From the cell containing the given text, extract its center point as [x, y] coordinate. 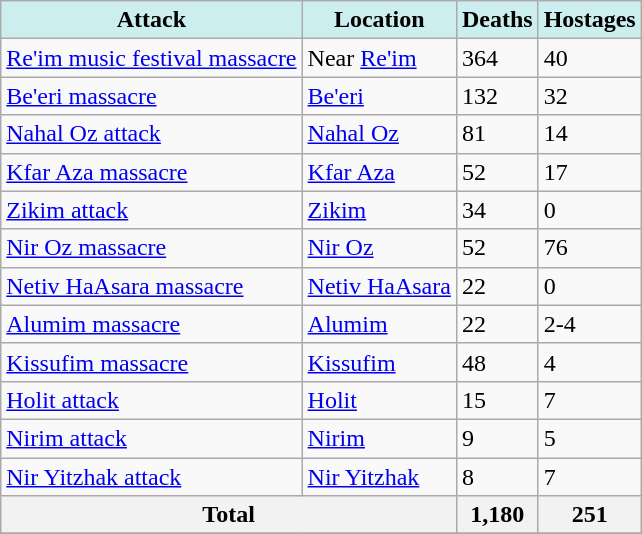
17 [590, 172]
5 [590, 438]
8 [497, 477]
132 [497, 96]
Nahal Oz [379, 134]
Be'eri massacre [152, 96]
Deaths [497, 20]
Nir Yitzhak [379, 477]
Kissufim massacre [152, 362]
Near Re'im [379, 58]
Nahal Oz attack [152, 134]
Location [379, 20]
251 [590, 515]
Kfar Aza massacre [152, 172]
Nir Oz [379, 248]
14 [590, 134]
32 [590, 96]
Holit [379, 400]
Hostages [590, 20]
4 [590, 362]
Nir Yitzhak attack [152, 477]
Re'im music festival massacre [152, 58]
Holit attack [152, 400]
Zikim attack [152, 210]
81 [497, 134]
40 [590, 58]
Nir Oz massacre [152, 248]
364 [497, 58]
Nirim [379, 438]
Alumim [379, 324]
76 [590, 248]
1,180 [497, 515]
48 [497, 362]
Kfar Aza [379, 172]
15 [497, 400]
Netiv HaAsara massacre [152, 286]
2-4 [590, 324]
Alumim massacre [152, 324]
Be'eri [379, 96]
34 [497, 210]
Attack [152, 20]
Zikim [379, 210]
9 [497, 438]
Total [229, 515]
Netiv HaAsara [379, 286]
Kissufim [379, 362]
Nirim attack [152, 438]
